Return [x, y] of the center of cell containing provided text 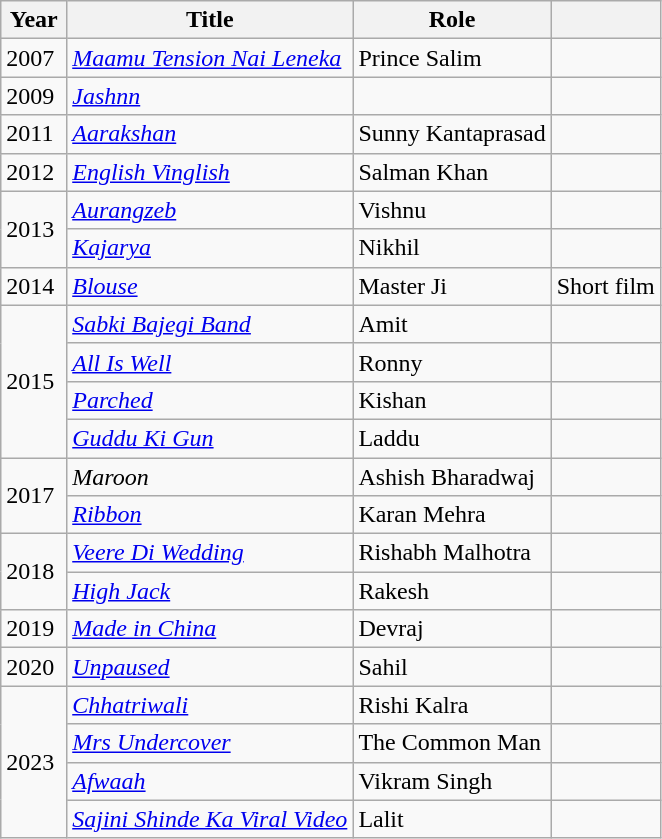
English Vinglish [210, 172]
High Jack [210, 591]
Lalit [452, 819]
Devraj [452, 629]
Sahil [452, 667]
Made in China [210, 629]
Guddu Ki Gun [210, 438]
Rishabh Malhotra [452, 553]
Year [34, 20]
Ashish Bharadwaj [452, 477]
Kishan [452, 400]
Vishnu [452, 210]
2009 [34, 96]
Afwaah [210, 781]
Jashnn [210, 96]
Blouse [210, 286]
Maamu Tension Nai Leneka [210, 58]
All Is Well [210, 362]
Sabki Bajegi Band [210, 324]
2012 [34, 172]
2020 [34, 667]
Amit [452, 324]
Salman Khan [452, 172]
2007 [34, 58]
Sajini Shinde Ka Viral Video [210, 819]
Prince Salim [452, 58]
Aurangzeb [210, 210]
Kajarya [210, 248]
Karan Mehra [452, 515]
Role [452, 20]
The Common Man [452, 743]
2023 [34, 762]
Ribbon [210, 515]
2017 [34, 496]
Aarakshan [210, 134]
Nikhil [452, 248]
Short film [606, 286]
2013 [34, 229]
Title [210, 20]
Master Ji [452, 286]
2014 [34, 286]
Vikram Singh [452, 781]
2019 [34, 629]
Mrs Undercover [210, 743]
Chhatriwali [210, 705]
Sunny Kantaprasad [452, 134]
Rakesh [452, 591]
Ronny [452, 362]
2011 [34, 134]
2015 [34, 381]
Laddu [452, 438]
Unpaused [210, 667]
Rishi Kalra [452, 705]
Veere Di Wedding [210, 553]
2018 [34, 572]
Parched [210, 400]
Maroon [210, 477]
